Pinpoint the cell where the given text exists, returning its [x, y] midpoint coordinate. 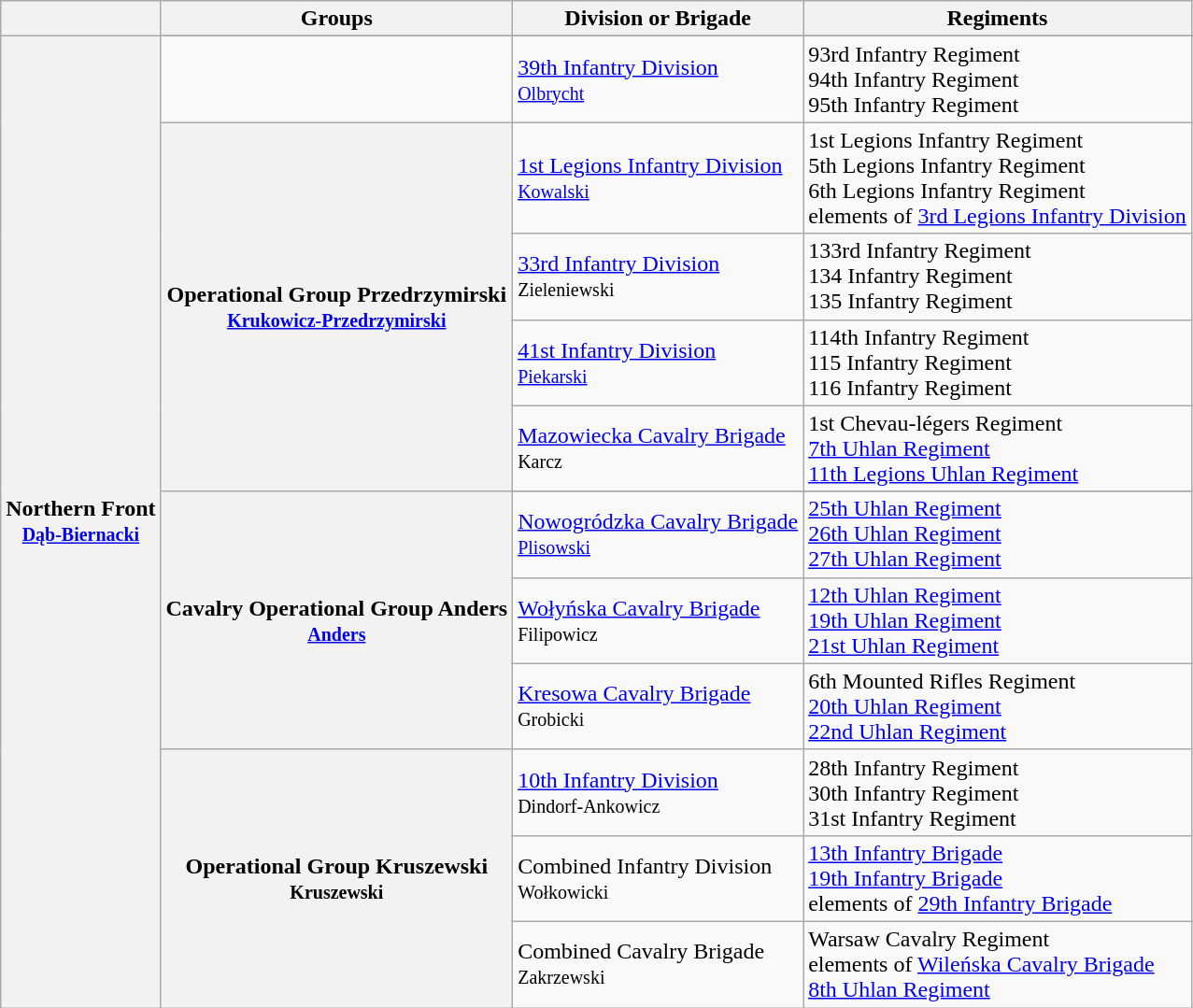
28th Infantry Regiment 30th Infantry Regiment 31st Infantry Regiment [998, 792]
39th Infantry Division Olbrycht [658, 79]
41st Infantry Division Piekarski [658, 362]
114th Infantry Regiment 115 Infantry Regiment 116 Infantry Regiment [998, 362]
33rd Infantry Division Zieleniewski [658, 277]
1st Chevau-légers Regiment 7th Uhlan Regiment 11th Legions Uhlan Regiment [998, 448]
1st Legions Infantry Division Kowalski [658, 177]
Nowogródzka Cavalry Brigade Plisowski [658, 534]
10th Infantry Division Dindorf-Ankowicz [658, 792]
Kresowa Cavalry Brigade Grobicki [658, 706]
Regiments [998, 19]
Groups [336, 19]
Operational Group Kruszewski Kruszewski [336, 878]
Division or Brigade [658, 19]
Northern Front Dąb-Biernacki [80, 522]
Warsaw Cavalry Regiment elements of Wileńska Cavalry Brigade 8th Uhlan Regiment [998, 964]
Cavalry Operational Group Anders Anders [336, 620]
25th Uhlan Regiment 26th Uhlan Regiment 27th Uhlan Regiment [998, 534]
13th Infantry Brigade 19th Infantry Brigade elements of 29th Infantry Brigade [998, 878]
Operational Group Przedrzymirski Krukowicz-Przedrzymirski [336, 306]
1st Legions Infantry Regiment 5th Legions Infantry Regiment 6th Legions Infantry Regiment elements of 3rd Legions Infantry Division [998, 177]
Mazowiecka Cavalry Brigade Karcz [658, 448]
93rd Infantry Regiment 94th Infantry Regiment 95th Infantry Regiment [998, 79]
6th Mounted Rifles Regiment 20th Uhlan Regiment 22nd Uhlan Regiment [998, 706]
Combined Cavalry Brigade Zakrzewski [658, 964]
Wołyńska Cavalry Brigade Filipowicz [658, 620]
12th Uhlan Regiment 19th Uhlan Regiment 21st Uhlan Regiment [998, 620]
133rd Infantry Regiment 134 Infantry Regiment 135 Infantry Regiment [998, 277]
Combined Infantry Division Wołkowicki [658, 878]
